Identify which cell holds the provided text, then report its (X, Y) central coordinate. 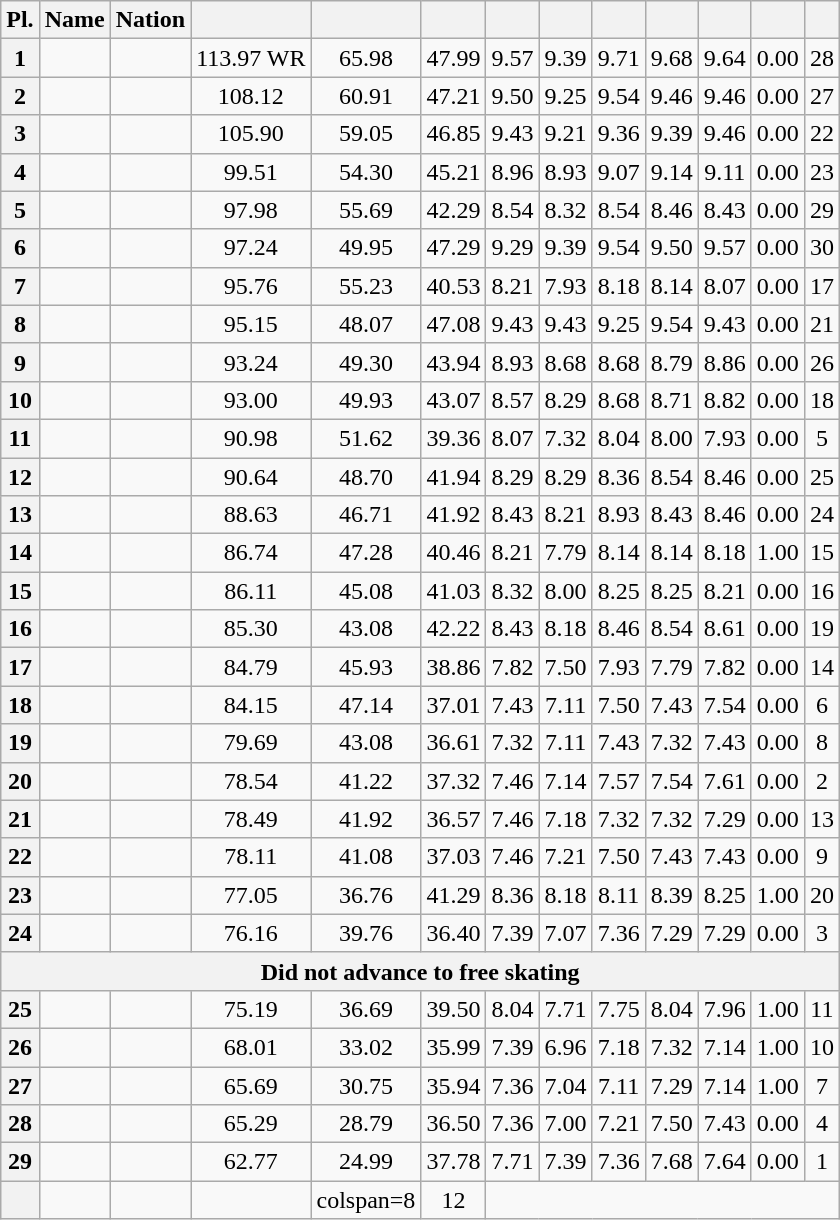
95.15 (251, 324)
8.96 (512, 172)
9.64 (724, 58)
65.29 (251, 1124)
35.94 (454, 1085)
97.24 (251, 248)
30.75 (366, 1085)
62.77 (251, 1162)
36.69 (366, 1009)
9.68 (672, 58)
43.94 (454, 362)
68.01 (251, 1047)
75.19 (251, 1009)
86.11 (251, 591)
78.11 (251, 857)
37.78 (454, 1162)
9.07 (618, 172)
105.90 (251, 134)
8.61 (724, 629)
8.79 (672, 362)
45.21 (454, 172)
46.71 (366, 515)
77.05 (251, 895)
9.36 (618, 134)
47.29 (454, 248)
36.40 (454, 933)
9.11 (724, 172)
60.91 (366, 96)
7.07 (566, 933)
41.29 (454, 895)
88.63 (251, 515)
55.23 (366, 286)
93.00 (251, 400)
41.94 (454, 477)
47.99 (454, 58)
35.99 (454, 1047)
7.04 (566, 1085)
30 (822, 248)
76.16 (251, 933)
84.79 (251, 667)
36.76 (366, 895)
8.86 (724, 362)
43.07 (454, 400)
Pl. (20, 20)
24.99 (366, 1162)
Did not advance to free skating (420, 971)
9.29 (512, 248)
49.93 (366, 400)
7.57 (618, 781)
37.01 (454, 705)
47.21 (454, 96)
Name (74, 20)
49.30 (366, 362)
55.69 (366, 210)
41.03 (454, 591)
39.36 (454, 438)
86.74 (251, 553)
65.69 (251, 1085)
42.22 (454, 629)
47.08 (454, 324)
8.39 (672, 895)
7.61 (724, 781)
97.98 (251, 210)
48.07 (366, 324)
42.29 (454, 210)
93.24 (251, 362)
9.21 (566, 134)
78.49 (251, 819)
84.15 (251, 705)
36.61 (454, 743)
90.98 (251, 438)
65.98 (366, 58)
85.30 (251, 629)
8.71 (672, 400)
79.69 (251, 743)
40.53 (454, 286)
113.97 WR (251, 58)
41.22 (366, 781)
78.54 (251, 781)
7.00 (566, 1124)
8.82 (724, 400)
95.76 (251, 286)
7.96 (724, 1009)
108.12 (251, 96)
41.08 (366, 857)
40.46 (454, 553)
47.28 (366, 553)
7.75 (618, 1009)
36.57 (454, 819)
46.85 (454, 134)
54.30 (366, 172)
8.11 (618, 895)
28.79 (366, 1124)
37.03 (454, 857)
Nation (150, 20)
8.57 (512, 400)
59.05 (366, 134)
51.62 (366, 438)
99.51 (251, 172)
36.50 (454, 1124)
49.95 (366, 248)
37.32 (454, 781)
45.93 (366, 667)
7.68 (672, 1162)
90.64 (251, 477)
9.14 (672, 172)
39.76 (366, 933)
39.50 (454, 1009)
38.86 (454, 667)
7.64 (724, 1162)
45.08 (366, 591)
47.14 (366, 705)
6.96 (566, 1047)
9.71 (618, 58)
colspan=8 (366, 1200)
48.70 (366, 477)
33.02 (366, 1047)
